Search for the cell housing the specified text and yield its [x, y] center coordinate. 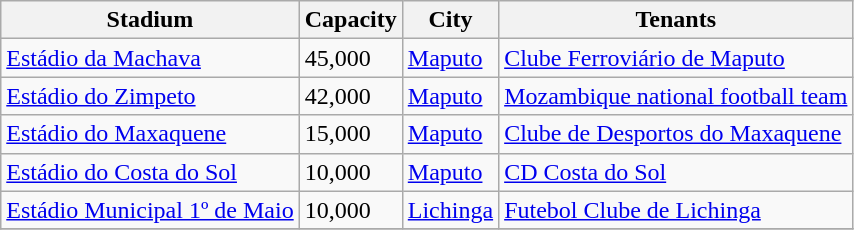
Stadium [150, 20]
Futebol Clube de Lichinga [676, 210]
Lichinga [450, 210]
Clube de Desportos do Maxaquene [676, 134]
Estádio Municipal 1º de Maio [150, 210]
15,000 [350, 134]
Clube Ferroviário de Maputo [676, 58]
CD Costa do Sol [676, 172]
Capacity [350, 20]
Tenants [676, 20]
Estádio da Machava [150, 58]
45,000 [350, 58]
City [450, 20]
42,000 [350, 96]
Mozambique national football team [676, 96]
Estádio do Maxaquene [150, 134]
Estádio do Zimpeto [150, 96]
Estádio do Costa do Sol [150, 172]
